Extract the [X, Y] coordinate from the center of the cell holding the provided text.  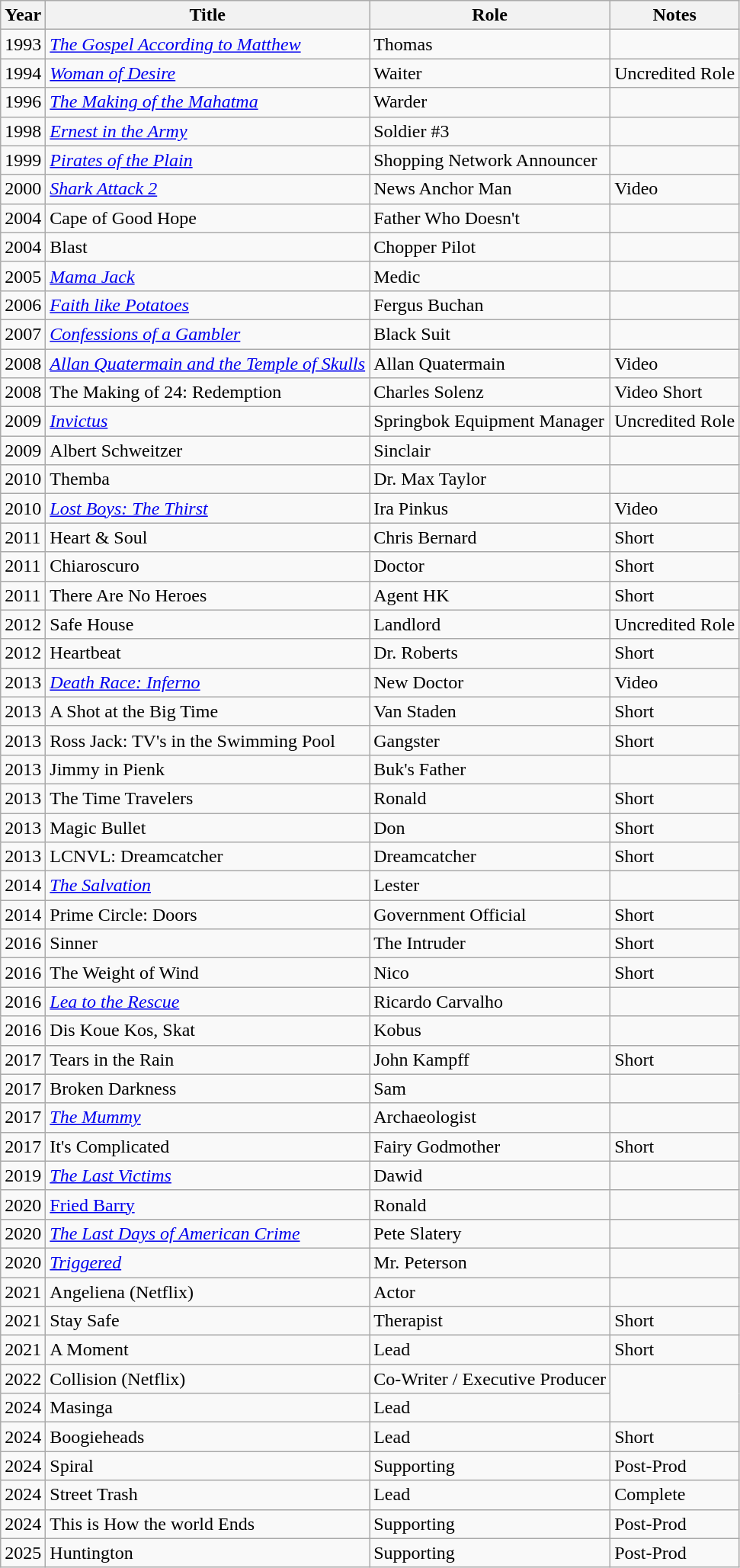
This is How the world Ends [207, 1524]
2007 [23, 334]
Themba [207, 479]
Van Staden [490, 711]
Fergus Buchan [490, 305]
Year [23, 15]
LCNVL: Dreamcatcher [207, 857]
Pirates of the Plain [207, 160]
Mama Jack [207, 276]
Ernest in the Army [207, 131]
Broken Darkness [207, 1089]
Allan Quatermain and the Temple of Skulls [207, 364]
2019 [23, 1175]
Jimmy in Pienk [207, 769]
1999 [23, 160]
Thomas [490, 44]
Tears in the Rain [207, 1060]
1993 [23, 44]
Collision (Netflix) [207, 1379]
Dr. Roberts [490, 653]
Government Official [490, 915]
Angeliena (Netflix) [207, 1292]
John Kampff [490, 1060]
Woman of Desire [207, 73]
Death Race: Inferno [207, 682]
Video Short [675, 393]
Masinga [207, 1408]
Doctor [490, 566]
Shark Attack 2 [207, 189]
Dreamcatcher [490, 857]
Sam [490, 1089]
Ira Pinkus [490, 508]
Agent HK [490, 595]
The Last Days of American Crime [207, 1233]
Blast [207, 247]
Huntington [207, 1553]
Boogieheads [207, 1437]
Chiaroscuro [207, 566]
Cape of Good Hope [207, 218]
Soldier #3 [490, 131]
The Last Victims [207, 1175]
Lea to the Rescue [207, 1002]
Safe House [207, 624]
Springbok Equipment Manager [490, 422]
Magic Bullet [207, 827]
Therapist [490, 1321]
1994 [23, 73]
Lester [490, 886]
The Gospel According to Matthew [207, 44]
The Making of the Mahatma [207, 102]
Allan Quatermain [490, 364]
Heart & Soul [207, 537]
1996 [23, 102]
Sinclair [490, 451]
The Intruder [490, 944]
There Are No Heroes [207, 595]
It's Complicated [207, 1146]
Fried Barry [207, 1204]
Street Trash [207, 1495]
Invictus [207, 422]
Prime Circle: Doors [207, 915]
Stay Safe [207, 1321]
Shopping Network Announcer [490, 160]
Don [490, 827]
A Moment [207, 1350]
Fairy Godmother [490, 1146]
Dawid [490, 1175]
1998 [23, 131]
Warder [490, 102]
The Time Travelers [207, 798]
New Doctor [490, 682]
The Weight of Wind [207, 973]
The Salvation [207, 886]
Co-Writer / Executive Producer [490, 1379]
2025 [23, 1553]
Ross Jack: TV's in the Swimming Pool [207, 740]
Ricardo Carvalho [490, 1002]
Spiral [207, 1466]
Chopper Pilot [490, 247]
Landlord [490, 624]
Actor [490, 1292]
Dr. Max Taylor [490, 479]
Chris Bernard [490, 537]
Nico [490, 973]
Faith like Potatoes [207, 305]
Father Who Doesn't [490, 218]
Complete [675, 1495]
Confessions of a Gambler [207, 334]
Sinner [207, 944]
2000 [23, 189]
Dis Koue Kos, Skat [207, 1031]
The Making of 24: Redemption [207, 393]
Mr. Peterson [490, 1262]
Kobus [490, 1031]
Black Suit [490, 334]
Notes [675, 15]
The Mummy [207, 1117]
2005 [23, 276]
A Shot at the Big Time [207, 711]
Heartbeat [207, 653]
Medic [490, 276]
Role [490, 15]
Title [207, 15]
Triggered [207, 1262]
Lost Boys: The Thirst [207, 508]
2022 [23, 1379]
Pete Slatery [490, 1233]
Buk's Father [490, 769]
Archaeologist [490, 1117]
Charles Solenz [490, 393]
2006 [23, 305]
Waiter [490, 73]
Gangster [490, 740]
News Anchor Man [490, 189]
Albert Schweitzer [207, 451]
